Find where the given text appears and provide that cell's center as [x, y] coordinate. 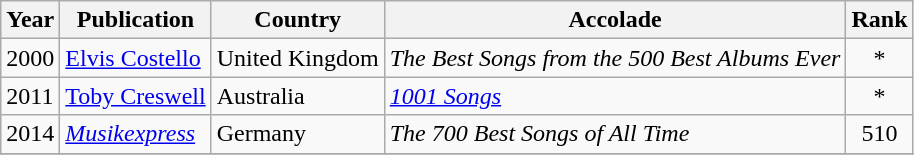
Elvis Costello [136, 58]
Year [30, 20]
Australia [298, 96]
Toby Creswell [136, 96]
2000 [30, 58]
1001 Songs [615, 96]
Country [298, 20]
Rank [880, 20]
The 700 Best Songs of All Time [615, 134]
United Kingdom [298, 58]
Germany [298, 134]
Publication [136, 20]
The Best Songs from the 500 Best Albums Ever [615, 58]
Accolade [615, 20]
510 [880, 134]
2014 [30, 134]
2011 [30, 96]
Musikexpress [136, 134]
